Output the (X, Y) coordinate of the center of the cell containing the given text.  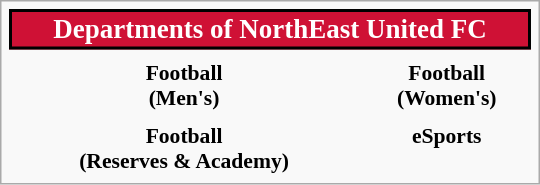
Departments of NorthEast United FC (270, 29)
eSports (446, 148)
Football (Women's) (446, 85)
Football (Reserves & Academy) (184, 148)
Football (Men's) (184, 85)
